Return the [X, Y] coordinate for the center point of the cell that contains the specified text.  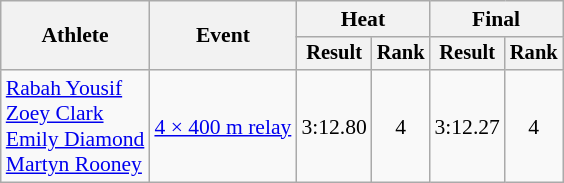
3:12.80 [334, 126]
Athlete [76, 36]
Event [222, 36]
Final [496, 19]
Heat [362, 19]
3:12.27 [466, 126]
Rabah YousifZoey ClarkEmily DiamondMartyn Rooney [76, 126]
4 × 400 m relay [222, 126]
